Detect which cell encompasses the target text, then output its [x, y] center coordinate. 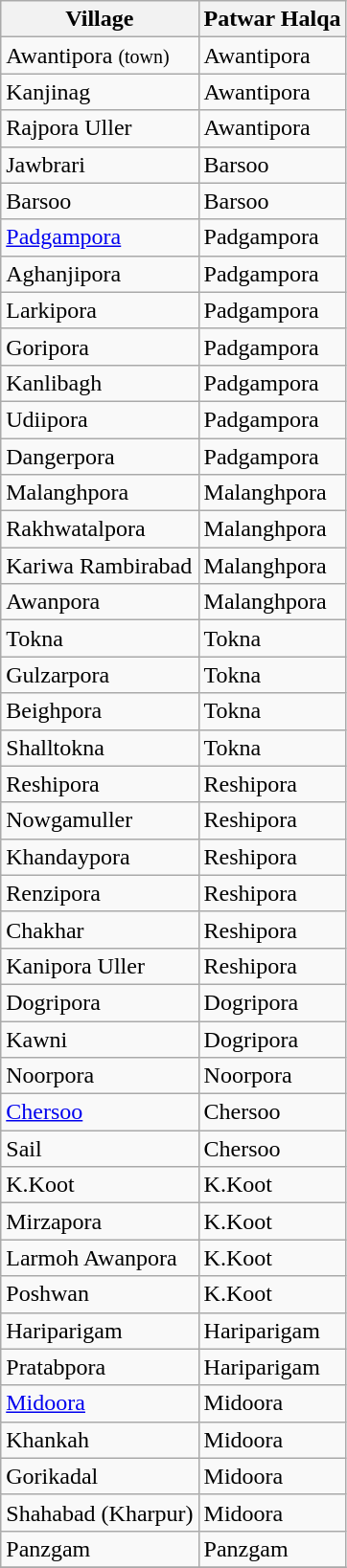
Beighpora [100, 711]
Kariwa Rambirabad [100, 566]
Poshwan [100, 1294]
Chakhar [100, 930]
Awantipora (town) [100, 56]
Kanjinag [100, 92]
Mirzapora [100, 1221]
Aghanjipora [100, 274]
Shahabad (Kharpur) [100, 1512]
Udiipora [100, 419]
Rakhwatalpora [100, 529]
Khandaypora [100, 857]
Nowgamuller [100, 820]
Sail [100, 1149]
Goripora [100, 347]
Pratabpora [100, 1367]
Kanlibagh [100, 383]
Kawni [100, 1039]
Shalltokna [100, 748]
Rajpora Uller [100, 128]
Larkipora [100, 310]
Village [100, 19]
Renzipora [100, 893]
Dangerpora [100, 457]
Khankah [100, 1440]
Awanpora [100, 602]
Patwar Halqa [272, 19]
Larmoh Awanpora [100, 1258]
Gulzarpora [100, 675]
Kanipora Uller [100, 966]
Gorikadal [100, 1476]
Jawbrari [100, 165]
